Return (x, y) of the center of cell containing provided text 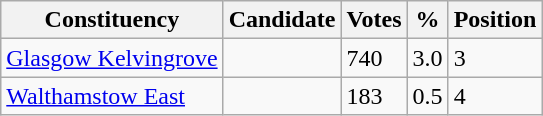
4 (495, 96)
Candidate (282, 20)
Walthamstow East (112, 96)
183 (374, 96)
0.5 (428, 96)
Position (495, 20)
Votes (374, 20)
Constituency (112, 20)
Glasgow Kelvingrove (112, 58)
3.0 (428, 58)
% (428, 20)
3 (495, 58)
740 (374, 58)
